Find where the given text appears and provide that cell's center as (X, Y) coordinate. 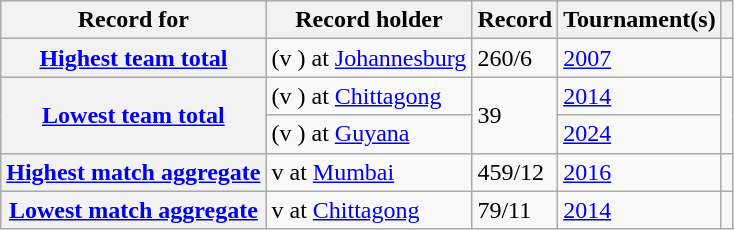
2007 (640, 58)
Record holder (369, 20)
v at Chittagong (369, 210)
Highest team total (134, 58)
39 (515, 115)
79/11 (515, 210)
v at Mumbai (369, 172)
(v ) at Guyana (369, 134)
2016 (640, 172)
459/12 (515, 172)
(v ) at Chittagong (369, 96)
Lowest team total (134, 115)
260/6 (515, 58)
Record (515, 20)
Tournament(s) (640, 20)
(v ) at Johannesburg (369, 58)
Highest match aggregate (134, 172)
Record for (134, 20)
Lowest match aggregate (134, 210)
2024 (640, 134)
